Return the [X, Y] coordinate for the center point of the cell that contains the specified text.  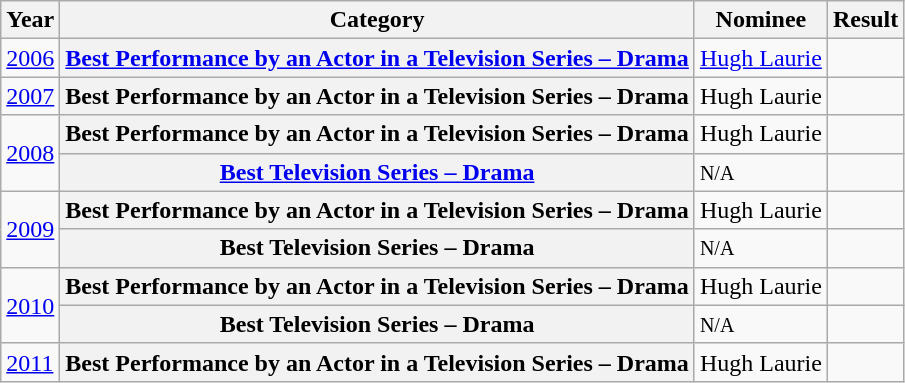
Year [30, 20]
Category [378, 20]
2006 [30, 58]
2009 [30, 229]
2010 [30, 305]
2011 [30, 362]
Nominee [760, 20]
Result [865, 20]
2007 [30, 96]
2008 [30, 153]
